Find where the given text appears and provide that cell's center as (x, y) coordinate. 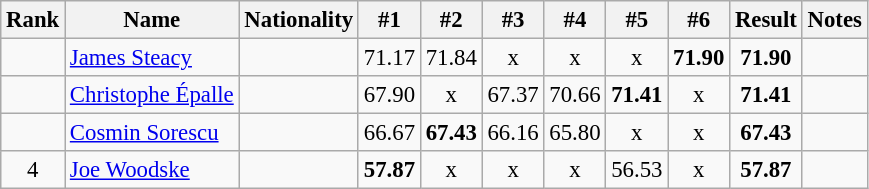
67.37 (513, 95)
James Steacy (152, 58)
#6 (699, 20)
#3 (513, 20)
Nationality (298, 20)
#5 (637, 20)
Cosmin Sorescu (152, 133)
71.17 (389, 58)
56.53 (637, 170)
66.67 (389, 133)
66.16 (513, 133)
#1 (389, 20)
71.84 (451, 58)
65.80 (575, 133)
Rank (33, 20)
Name (152, 20)
Joe Woodske (152, 170)
4 (33, 170)
Notes (834, 20)
#4 (575, 20)
67.90 (389, 95)
Christophe Épalle (152, 95)
#2 (451, 20)
70.66 (575, 95)
Result (766, 20)
